Extract the [x, y] coordinate from the center of the cell holding the provided text.  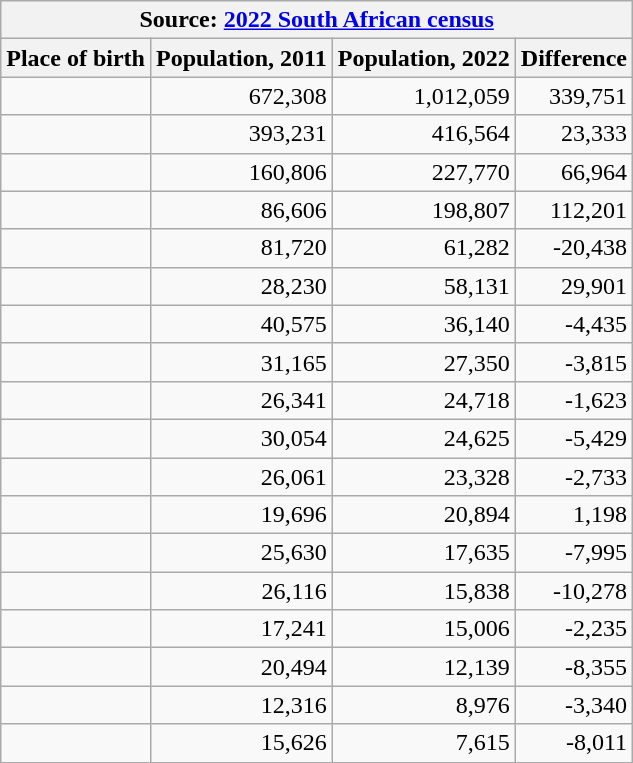
Difference [574, 58]
227,770 [424, 172]
20,494 [241, 667]
24,718 [424, 400]
15,626 [241, 743]
81,720 [241, 248]
-10,278 [574, 591]
8,976 [424, 705]
17,241 [241, 629]
Population, 2011 [241, 58]
12,139 [424, 667]
Place of birth [76, 58]
19,696 [241, 515]
Population, 2022 [424, 58]
160,806 [241, 172]
58,131 [424, 286]
61,282 [424, 248]
-3,340 [574, 705]
416,564 [424, 134]
26,341 [241, 400]
27,350 [424, 362]
86,606 [241, 210]
1,012,059 [424, 96]
23,333 [574, 134]
-3,815 [574, 362]
-4,435 [574, 324]
66,964 [574, 172]
-1,623 [574, 400]
-2,235 [574, 629]
25,630 [241, 553]
26,061 [241, 477]
-20,438 [574, 248]
-8,011 [574, 743]
12,316 [241, 705]
31,165 [241, 362]
672,308 [241, 96]
40,575 [241, 324]
339,751 [574, 96]
7,615 [424, 743]
30,054 [241, 438]
26,116 [241, 591]
-7,995 [574, 553]
23,328 [424, 477]
28,230 [241, 286]
15,006 [424, 629]
198,807 [424, 210]
Source: 2022 South African census [317, 20]
36,140 [424, 324]
17,635 [424, 553]
-5,429 [574, 438]
15,838 [424, 591]
24,625 [424, 438]
393,231 [241, 134]
29,901 [574, 286]
112,201 [574, 210]
1,198 [574, 515]
20,894 [424, 515]
-8,355 [574, 667]
-2,733 [574, 477]
